Extract the (X, Y) coordinate from the center of the cell holding the provided text.  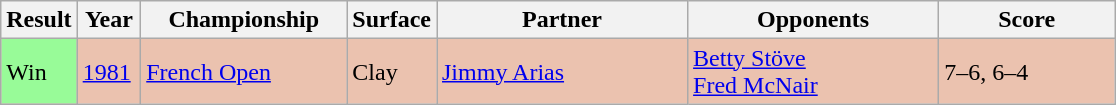
French Open (244, 72)
Clay (392, 72)
Betty Stöve Fred McNair (814, 72)
Surface (392, 20)
Championship (244, 20)
Score (1027, 20)
Opponents (814, 20)
Partner (562, 20)
Win (39, 72)
Year (109, 20)
Jimmy Arias (562, 72)
1981 (109, 72)
7–6, 6–4 (1027, 72)
Result (39, 20)
